Capture the cell that displays the provided text and extract its (X, Y) central coordinate. 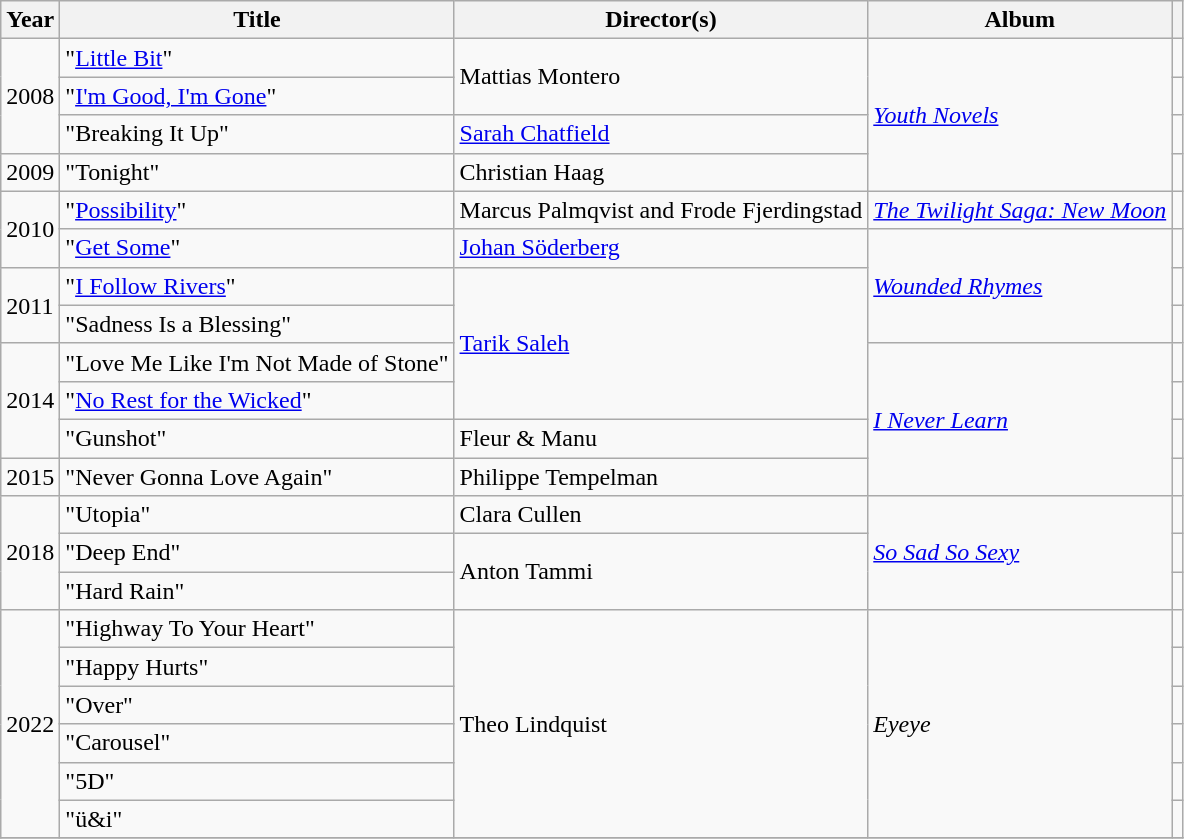
"I'm Good, I'm Gone" (257, 96)
"Possibility" (257, 210)
Director(s) (661, 20)
2008 (30, 96)
Year (30, 20)
2022 (30, 724)
Title (257, 20)
Eyeye (1020, 724)
Sarah Chatfield (661, 134)
I Never Learn (1020, 419)
Johan Söderberg (661, 248)
"Little Bit" (257, 58)
2009 (30, 172)
"Highway To Your Heart" (257, 629)
"Utopia" (257, 515)
"Happy Hurts" (257, 667)
"Over" (257, 705)
Mattias Montero (661, 77)
2018 (30, 553)
"Love Me Like I'm Not Made of Stone" (257, 362)
So Sad So Sexy (1020, 553)
The Twilight Saga: New Moon (1020, 210)
Christian Haag (661, 172)
"Sadness Is a Blessing" (257, 324)
Philippe Tempelman (661, 477)
"Hard Rain" (257, 591)
2014 (30, 400)
Tarik Saleh (661, 343)
Anton Tammi (661, 572)
Fleur & Manu (661, 438)
"Never Gonna Love Again" (257, 477)
Wounded Rhymes (1020, 286)
Album (1020, 20)
Clara Cullen (661, 515)
"No Rest for the Wicked" (257, 400)
"ü&i" (257, 819)
Theo Lindquist (661, 724)
"Breaking It Up" (257, 134)
"Get Some" (257, 248)
"Tonight" (257, 172)
2011 (30, 305)
"Deep End" (257, 553)
"Carousel" (257, 743)
2010 (30, 229)
"Gunshot" (257, 438)
Marcus Palmqvist and Frode Fjerdingstad (661, 210)
"I Follow Rivers" (257, 286)
2015 (30, 477)
Youth Novels (1020, 115)
"5D" (257, 781)
